Extract the [X, Y] coordinate from the center of the cell holding the provided text.  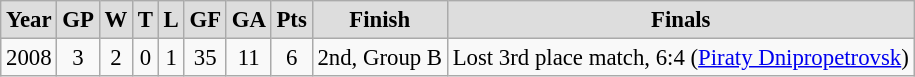
2008 [29, 58]
6 [292, 58]
T [146, 20]
L [171, 20]
W [116, 20]
Pts [292, 20]
GP [78, 20]
Finals [680, 20]
GF [205, 20]
3 [78, 58]
2nd, Group B [380, 58]
Finish [380, 20]
Year [29, 20]
0 [146, 58]
GA [248, 20]
Lost 3rd place match, 6:4 (Piraty Dnipropetrovsk) [680, 58]
1 [171, 58]
11 [248, 58]
2 [116, 58]
35 [205, 58]
